Locate the cell with the specified text and output its [x, y] center coordinate. 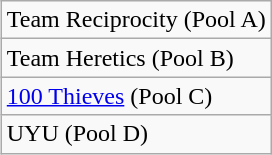
Team Reciprocity (Pool A) [136, 20]
100 Thieves (Pool C) [136, 96]
UYU (Pool D) [136, 134]
Team Heretics (Pool B) [136, 58]
